Pinpoint the cell where the given text exists, returning its (x, y) midpoint coordinate. 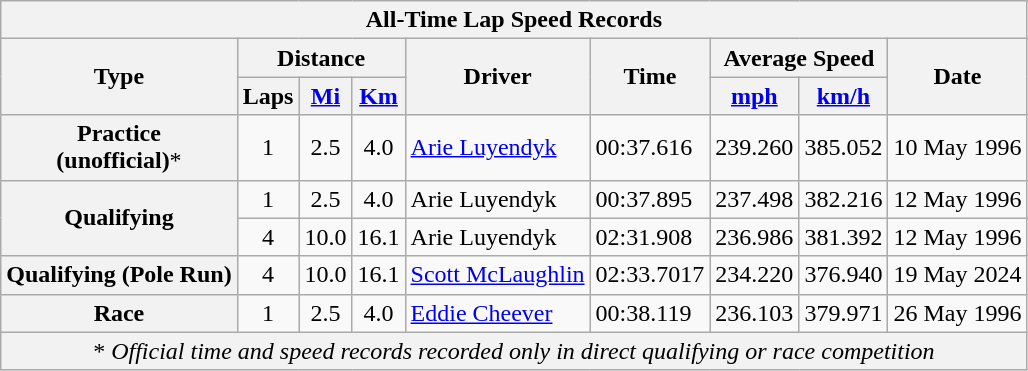
376.940 (844, 275)
Driver (498, 77)
236.103 (754, 313)
Eddie Cheever (498, 313)
Practice(unofficial)* (119, 148)
Race (119, 313)
02:31.908 (650, 237)
237.498 (754, 199)
Distance (321, 58)
19 May 2024 (958, 275)
All-Time Lap Speed Records (514, 20)
00:38.119 (650, 313)
236.986 (754, 237)
Laps (268, 96)
379.971 (844, 313)
Km (378, 96)
02:33.7017 (650, 275)
Average Speed (799, 58)
26 May 1996 (958, 313)
234.220 (754, 275)
km/h (844, 96)
Mi (326, 96)
239.260 (754, 148)
Scott McLaughlin (498, 275)
Time (650, 77)
Type (119, 77)
00:37.895 (650, 199)
mph (754, 96)
Date (958, 77)
385.052 (844, 148)
00:37.616 (650, 148)
382.216 (844, 199)
Qualifying (Pole Run) (119, 275)
10 May 1996 (958, 148)
Qualifying (119, 218)
* Official time and speed records recorded only in direct qualifying or race competition (514, 351)
381.392 (844, 237)
